Capture the cell that displays the provided text and extract its (X, Y) central coordinate. 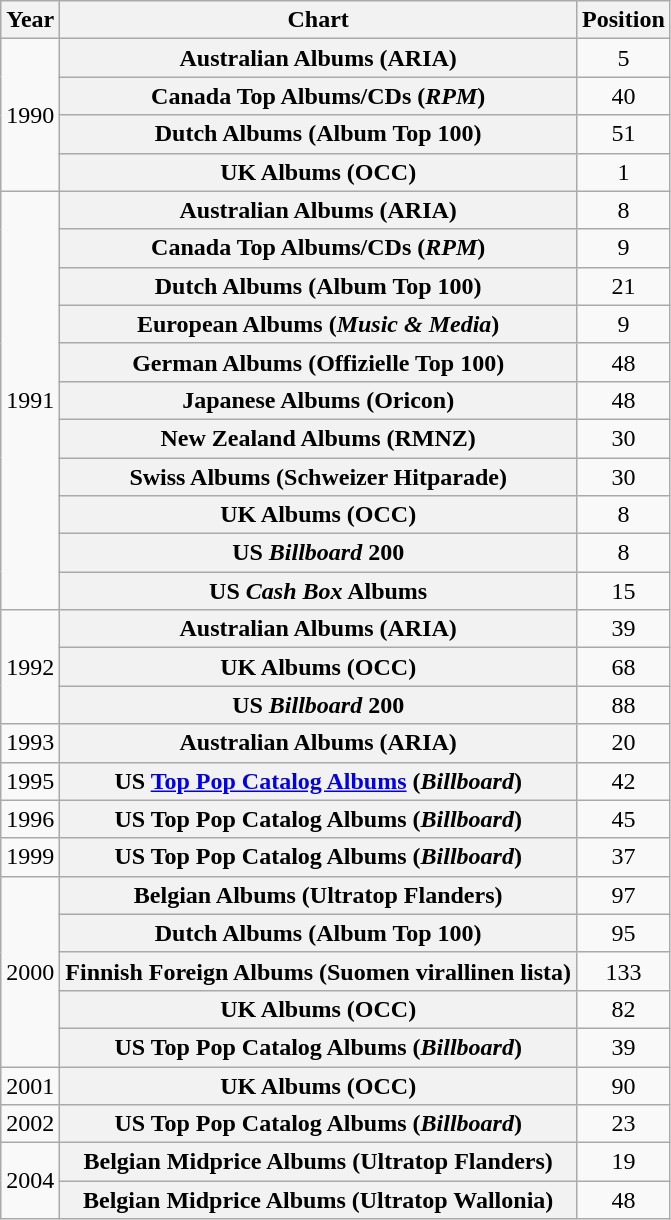
Chart (318, 20)
2004 (30, 1181)
1991 (30, 400)
90 (624, 1085)
1 (624, 172)
German Albums (Offizielle Top 100) (318, 362)
42 (624, 781)
97 (624, 895)
Japanese Albums (Oricon) (318, 400)
New Zealand Albums (RMNZ) (318, 438)
1993 (30, 743)
37 (624, 857)
45 (624, 819)
82 (624, 1009)
19 (624, 1162)
Belgian Midprice Albums (Ultratop Flanders) (318, 1162)
2002 (30, 1124)
133 (624, 971)
2001 (30, 1085)
1995 (30, 781)
95 (624, 933)
15 (624, 591)
US Cash Box Albums (318, 591)
40 (624, 96)
51 (624, 134)
Year (30, 20)
Finnish Foreign Albums (Suomen virallinen lista) (318, 971)
20 (624, 743)
2000 (30, 971)
5 (624, 58)
88 (624, 705)
1990 (30, 115)
21 (624, 286)
Belgian Midprice Albums (Ultratop Wallonia) (318, 1200)
Belgian Albums (Ultratop Flanders) (318, 895)
68 (624, 667)
Swiss Albums (Schweizer Hitparade) (318, 477)
1992 (30, 667)
1999 (30, 857)
Position (624, 20)
1996 (30, 819)
23 (624, 1124)
European Albums (Music & Media) (318, 324)
